Identify which cell holds the provided text, then report its (X, Y) central coordinate. 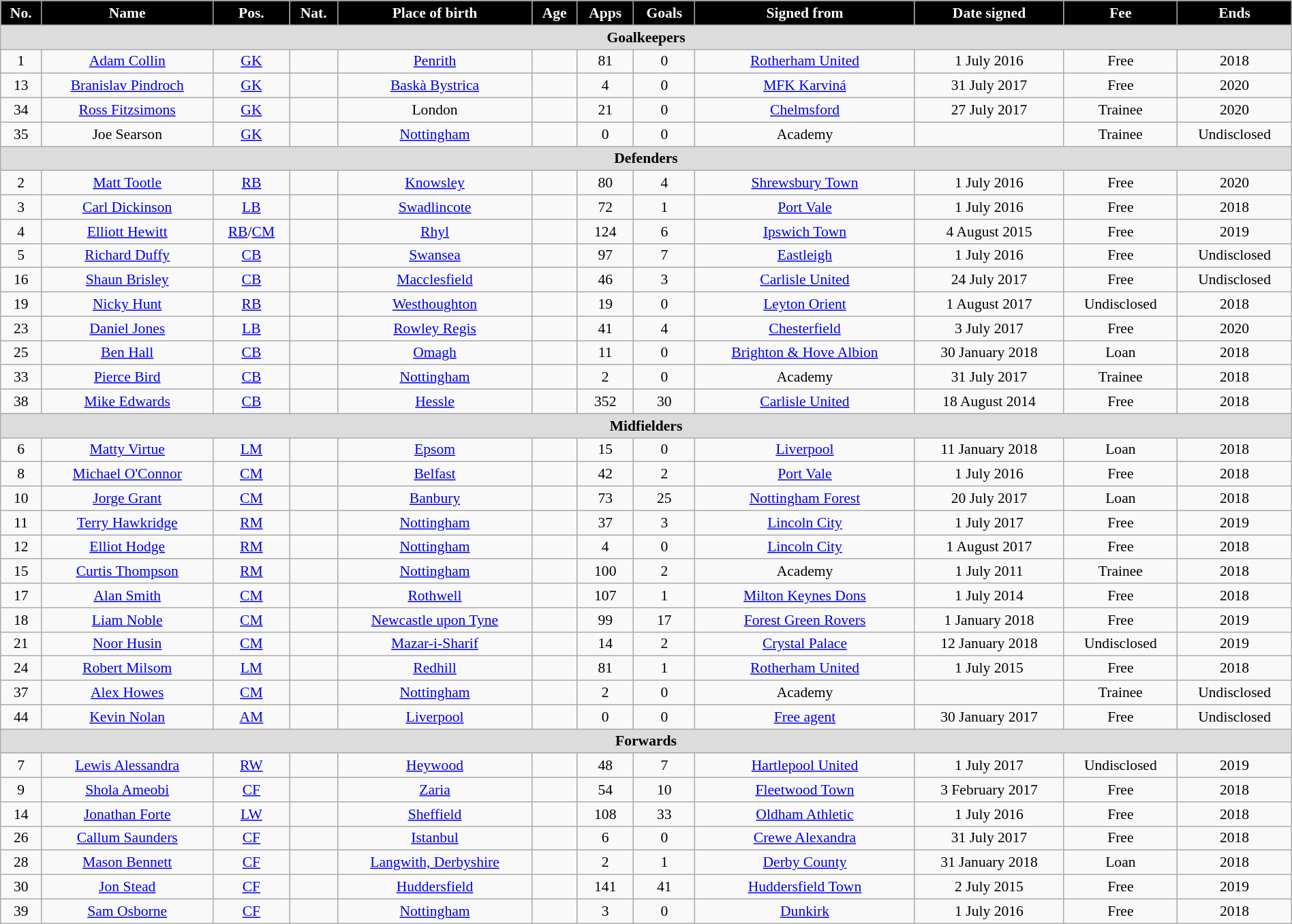
Carl Dickinson (127, 207)
1 July 2014 (989, 596)
Branislav Pindroch (127, 86)
Mike Edwards (127, 401)
Shrewsbury Town (805, 183)
Hessle (435, 401)
Ross Fitzsimons (127, 110)
Rhyl (435, 232)
Daniel Jones (127, 328)
Kevin Nolan (127, 717)
Crewe Alexandra (805, 838)
Crystal Palace (805, 644)
Jon Stead (127, 887)
Nottingham Forest (805, 499)
20 July 2017 (989, 499)
12 (21, 547)
46 (605, 280)
12 January 2018 (989, 644)
5 (21, 256)
Lewis Alessandra (127, 766)
Huddersfield Town (805, 887)
38 (21, 401)
1 July 2011 (989, 572)
Pierce Bird (127, 378)
Matt Tootle (127, 183)
39 (21, 911)
97 (605, 256)
Swadlincote (435, 207)
Sheffield (435, 814)
Joe Searson (127, 134)
Elliott Hewitt (127, 232)
Chelmsford (805, 110)
Eastleigh (805, 256)
Zaria (435, 790)
9 (21, 790)
Alex Howes (127, 693)
Goals (664, 13)
100 (605, 572)
Forest Green Rovers (805, 620)
Callum Saunders (127, 838)
23 (21, 328)
LW (251, 814)
Banbury (435, 499)
1 January 2018 (989, 620)
13 (21, 86)
141 (605, 887)
42 (605, 474)
16 (21, 280)
Dunkirk (805, 911)
Shaun Brisley (127, 280)
Fee (1120, 13)
18 August 2014 (989, 401)
Jonathan Forte (127, 814)
Signed from (805, 13)
Shola Ameobi (127, 790)
RW (251, 766)
26 (21, 838)
Derby County (805, 863)
Apps (605, 13)
Belfast (435, 474)
RB/CM (251, 232)
Curtis Thompson (127, 572)
Noor Husin (127, 644)
Macclesfield (435, 280)
8 (21, 474)
London (435, 110)
Heywood (435, 766)
Midfielders (646, 426)
Pos. (251, 13)
72 (605, 207)
Richard Duffy (127, 256)
MFK Karviná (805, 86)
3 July 2017 (989, 328)
Brighton & Hove Albion (805, 353)
Redhill (435, 668)
Nicky Hunt (127, 305)
Robert Milsom (127, 668)
No. (21, 13)
Defenders (646, 159)
4 August 2015 (989, 232)
Rowley Regis (435, 328)
352 (605, 401)
48 (605, 766)
34 (21, 110)
Ends (1235, 13)
Westhoughton (435, 305)
Michael O'Connor (127, 474)
Ben Hall (127, 353)
28 (21, 863)
Swansea (435, 256)
11 January 2018 (989, 450)
AM (251, 717)
Chesterfield (805, 328)
Hartlepool United (805, 766)
108 (605, 814)
Liam Noble (127, 620)
Leyton Orient (805, 305)
35 (21, 134)
73 (605, 499)
2 July 2015 (989, 887)
24 July 2017 (989, 280)
Epsom (435, 450)
Istanbul (435, 838)
Elliot Hodge (127, 547)
Date signed (989, 13)
44 (21, 717)
Huddersfield (435, 887)
124 (605, 232)
Mazar-i-Sharif (435, 644)
Adam Collin (127, 61)
Terry Hawkridge (127, 523)
Langwith, Derbyshire (435, 863)
1 July 2015 (989, 668)
24 (21, 668)
30 January 2018 (989, 353)
Mason Bennett (127, 863)
Milton Keynes Dons (805, 596)
Omagh (435, 353)
Place of birth (435, 13)
Matty Virtue (127, 450)
Age (555, 13)
18 (21, 620)
80 (605, 183)
30 January 2017 (989, 717)
Goalkeepers (646, 37)
31 January 2018 (989, 863)
Penrith (435, 61)
Oldham Athletic (805, 814)
Free agent (805, 717)
54 (605, 790)
Sam Osborne (127, 911)
Jorge Grant (127, 499)
Alan Smith (127, 596)
Knowsley (435, 183)
Nat. (313, 13)
107 (605, 596)
27 July 2017 (989, 110)
Ipswich Town (805, 232)
Rothwell (435, 596)
Newcastle upon Tyne (435, 620)
3 February 2017 (989, 790)
Baskà Bystrica (435, 86)
99 (605, 620)
Forwards (646, 741)
Fleetwood Town (805, 790)
Name (127, 13)
